Scan for the cell matching the given text and deliver its [X, Y] coordinate at center. 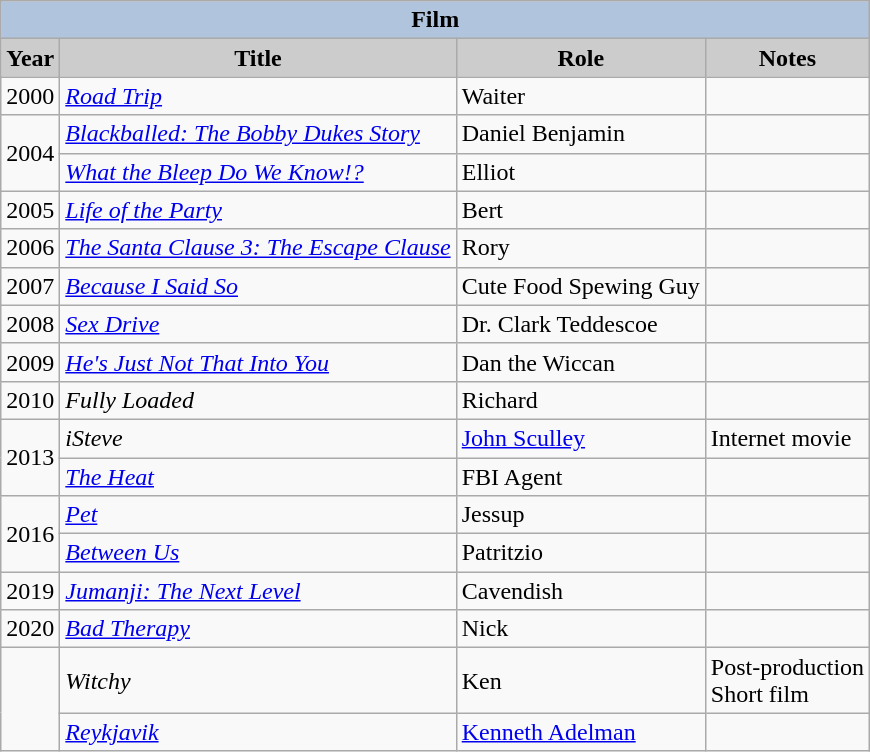
Witchy [258, 680]
Rory [580, 248]
Pet [258, 515]
Cavendish [580, 591]
Life of the Party [258, 210]
The Santa Clause 3: The Escape Clause [258, 248]
Bad Therapy [258, 629]
Post-production Short film [787, 680]
Title [258, 58]
2019 [30, 591]
Jumanji: The Next Level [258, 591]
Role [580, 58]
Dan the Wiccan [580, 362]
FBI Agent [580, 477]
Reykjavik [258, 732]
Between Us [258, 553]
The Heat [258, 477]
Fully Loaded [258, 400]
Kenneth Adelman [580, 732]
Bert [580, 210]
Road Trip [258, 96]
2013 [30, 457]
Elliot [580, 172]
Film [436, 20]
2020 [30, 629]
Dr. Clark Teddescoe [580, 324]
What the Bleep Do We Know!? [258, 172]
Blackballed: The Bobby Dukes Story [258, 134]
Sex Drive [258, 324]
John Sculley [580, 438]
2009 [30, 362]
He's Just Not That Into You [258, 362]
Richard [580, 400]
2005 [30, 210]
Ken [580, 680]
2008 [30, 324]
2016 [30, 534]
Year [30, 58]
Waiter [580, 96]
Cute Food Spewing Guy [580, 286]
2007 [30, 286]
2004 [30, 153]
Patritzio [580, 553]
Notes [787, 58]
Internet movie [787, 438]
Jessup [580, 515]
iSteve [258, 438]
Daniel Benjamin [580, 134]
Because I Said So [258, 286]
2000 [30, 96]
2010 [30, 400]
Nick [580, 629]
2006 [30, 248]
